Capture the cell that displays the provided text and extract its [x, y] central coordinate. 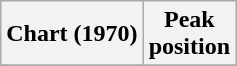
Chart (1970) [72, 34]
Peakposition [189, 34]
